Return [x, y] of the center of cell containing provided text 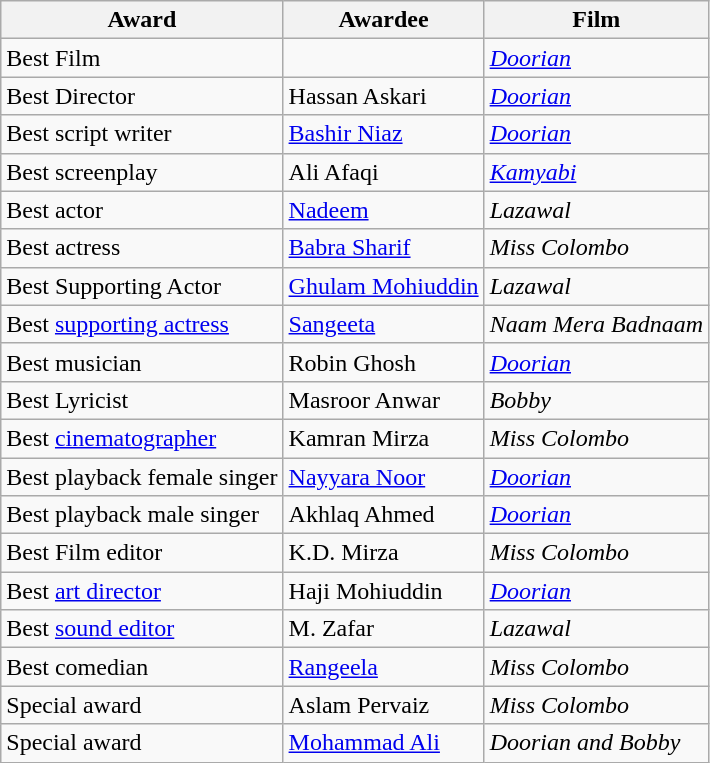
Rangeela [384, 667]
Best Supporting Actor [142, 286]
Hassan Askari [384, 96]
Best Film editor [142, 553]
Robin Ghosh [384, 362]
Kamran Mirza [384, 438]
Best musician [142, 362]
Ali Afaqi [384, 172]
Best actress [142, 248]
Haji Mohiuddin [384, 591]
Best Director [142, 96]
Best playback female singer [142, 477]
Best art director [142, 591]
Award [142, 20]
Best sound editor [142, 629]
Kamyabi [596, 172]
Nayyara Noor [384, 477]
Mohammad Ali [384, 743]
Best Film [142, 58]
K.D. Mirza [384, 553]
Best script writer [142, 134]
Masroor Anwar [384, 400]
M. Zafar [384, 629]
Best actor [142, 210]
Sangeeta [384, 324]
Best Lyricist [142, 400]
Best cinematographer [142, 438]
Best playback male singer [142, 515]
Awardee [384, 20]
Bashir Niaz [384, 134]
Best comedian [142, 667]
Babra Sharif [384, 248]
Doorian and Bobby [596, 743]
Bobby [596, 400]
Best supporting actress [142, 324]
Best screenplay [142, 172]
Aslam Pervaiz [384, 705]
Naam Mera Badnaam [596, 324]
Film [596, 20]
Ghulam Mohiuddin [384, 286]
Nadeem [384, 210]
Akhlaq Ahmed [384, 515]
